Output the [X, Y] coordinate of the center of the cell containing the given text.  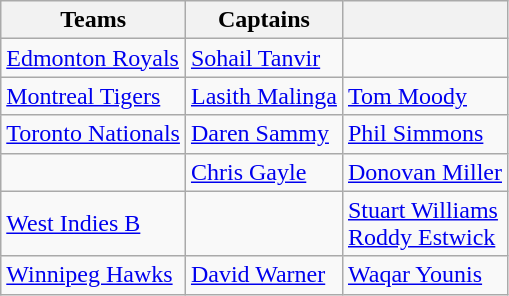
Phil Simmons [424, 134]
Montreal Tigers [94, 96]
Waqar Younis [424, 275]
Tom Moody [424, 96]
Lasith Malinga [264, 96]
Captains [264, 20]
Winnipeg Hawks [94, 275]
Donovan Miller [424, 172]
David Warner [264, 275]
Stuart WilliamsRoddy Estwick [424, 224]
Edmonton Royals [94, 58]
Chris Gayle [264, 172]
Toronto Nationals [94, 134]
Teams [94, 20]
West Indies B [94, 224]
Daren Sammy [264, 134]
Sohail Tanvir [264, 58]
